Return (X, Y) of the center of cell containing provided text 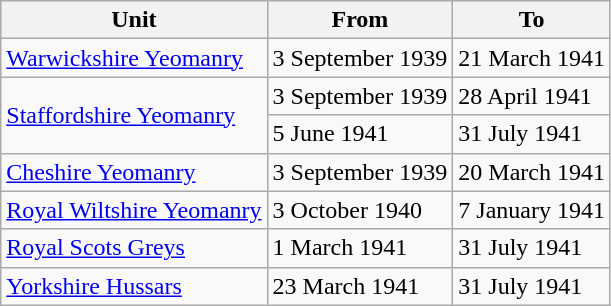
28 April 1941 (532, 96)
Cheshire Yeomanry (134, 172)
5 June 1941 (360, 134)
1 March 1941 (360, 248)
21 March 1941 (532, 58)
Yorkshire Hussars (134, 286)
Royal Wiltshire Yeomanry (134, 210)
7 January 1941 (532, 210)
To (532, 20)
3 October 1940 (360, 210)
Royal Scots Greys (134, 248)
Staffordshire Yeomanry (134, 115)
From (360, 20)
Warwickshire Yeomanry (134, 58)
Unit (134, 20)
23 March 1941 (360, 286)
20 March 1941 (532, 172)
